Capture the cell that displays the provided text and extract its (x, y) central coordinate. 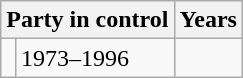
Years (208, 20)
1973–1996 (94, 58)
Party in control (88, 20)
